Capture the cell that displays the provided text and extract its [X, Y] central coordinate. 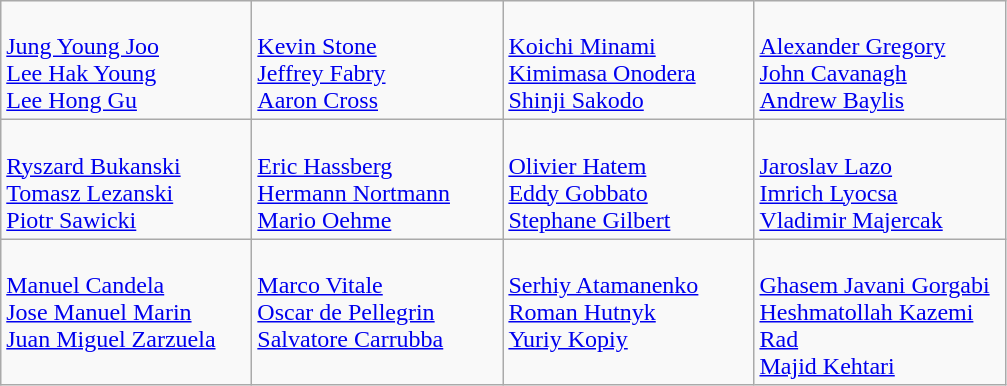
Ryszard BukanskiTomasz LezanskiPiotr Sawicki [126, 180]
Manuel CandelaJose Manuel MarinJuan Miguel Zarzuela [126, 312]
Eric HassbergHermann NortmannMario Oehme [378, 180]
Kevin StoneJeffrey FabryAaron Cross [378, 60]
Olivier HatemEddy GobbatoStephane Gilbert [628, 180]
Alexander GregoryJohn CavanaghAndrew Baylis [880, 60]
Jung Young JooLee Hak YoungLee Hong Gu [126, 60]
Ghasem Javani GorgabiHeshmatollah Kazemi RadMajid Kehtari [880, 312]
Marco VitaleOscar de PellegrinSalvatore Carrubba [378, 312]
Koichi MinamiKimimasa OnoderaShinji Sakodo [628, 60]
Serhiy AtamanenkoRoman HutnykYuriy Kopiy [628, 312]
Jaroslav LazoImrich LyocsaVladimir Majercak [880, 180]
